From the cell containing the given text, extract its center point as [X, Y] coordinate. 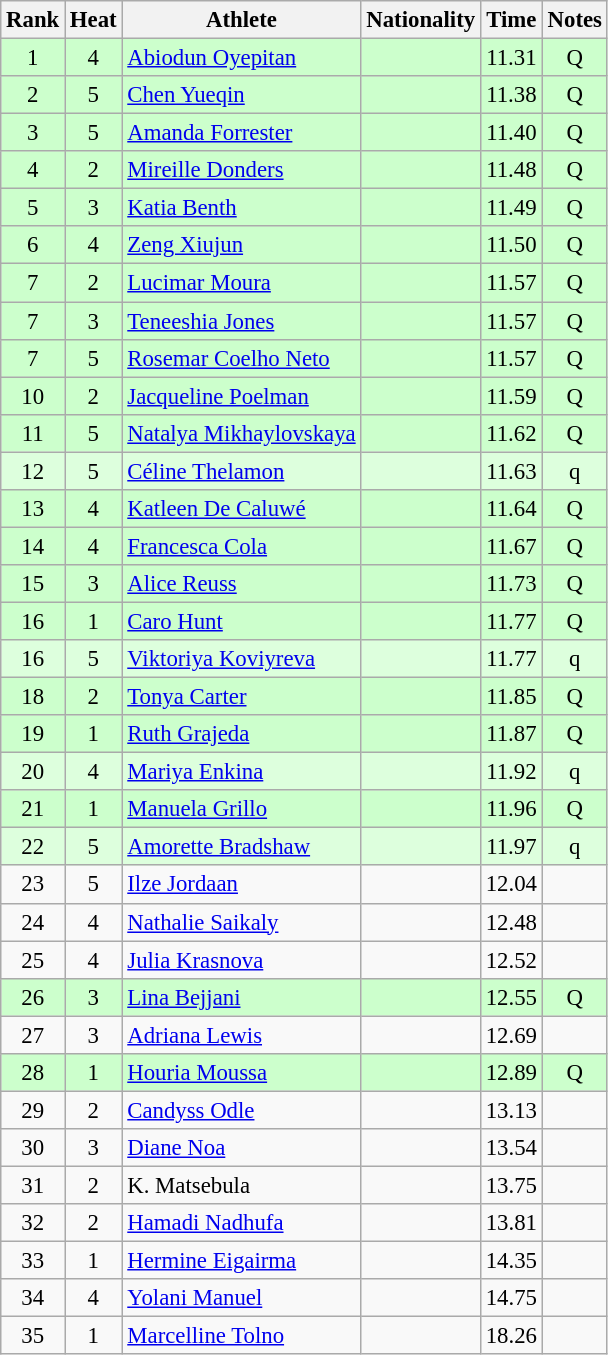
23 [33, 885]
25 [33, 960]
14.75 [511, 1298]
11.62 [511, 433]
Manuela Grillo [242, 809]
Houria Moussa [242, 1073]
Francesca Cola [242, 546]
11.92 [511, 772]
24 [33, 922]
Amanda Forrester [242, 133]
20 [33, 772]
28 [33, 1073]
11.96 [511, 809]
12 [33, 471]
11.48 [511, 170]
Teneeshia Jones [242, 321]
Heat [94, 20]
Rank [33, 20]
Lina Bejjani [242, 997]
35 [33, 1336]
13.13 [511, 1110]
Athlete [242, 20]
27 [33, 1035]
11.49 [511, 208]
Tonya Carter [242, 697]
11.85 [511, 697]
Amorette Bradshaw [242, 847]
11.59 [511, 396]
Abiodun Oyepitan [242, 58]
11.73 [511, 584]
Katia Benth [242, 208]
19 [33, 734]
Yolani Manuel [242, 1298]
11.97 [511, 847]
14.35 [511, 1261]
Natalya Mikhaylovskaya [242, 433]
18.26 [511, 1336]
11 [33, 433]
Diane Noa [242, 1148]
12.52 [511, 960]
11.87 [511, 734]
Notes [574, 20]
Nationality [420, 20]
32 [33, 1223]
Time [511, 20]
10 [33, 396]
29 [33, 1110]
K. Matsebula [242, 1185]
11.63 [511, 471]
11.64 [511, 509]
13.75 [511, 1185]
12.69 [511, 1035]
Adriana Lewis [242, 1035]
Mireille Donders [242, 170]
Zeng Xiujun [242, 245]
Candyss Odle [242, 1110]
Ruth Grajeda [242, 734]
Hamadi Nadhufa [242, 1223]
13 [33, 509]
12.89 [511, 1073]
15 [33, 584]
11.40 [511, 133]
Nathalie Saikaly [242, 922]
6 [33, 245]
Hermine Eigairma [242, 1261]
11.50 [511, 245]
13.81 [511, 1223]
Mariya Enkina [242, 772]
30 [33, 1148]
21 [33, 809]
Alice Reuss [242, 584]
11.31 [511, 58]
12.55 [511, 997]
12.04 [511, 885]
Jacqueline Poelman [242, 396]
11.67 [511, 546]
18 [33, 697]
33 [33, 1261]
26 [33, 997]
Rosemar Coelho Neto [242, 358]
31 [33, 1185]
11.38 [511, 95]
Lucimar Moura [242, 283]
Céline Thelamon [242, 471]
Caro Hunt [242, 621]
12.48 [511, 922]
Ilze Jordaan [242, 885]
Katleen De Caluwé [242, 509]
13.54 [511, 1148]
14 [33, 546]
Julia Krasnova [242, 960]
Chen Yueqin [242, 95]
Marcelline Tolno [242, 1336]
Viktoriya Koviyreva [242, 659]
22 [33, 847]
34 [33, 1298]
